Provide the (x, y) coordinate of the cell's center where the given text is located.  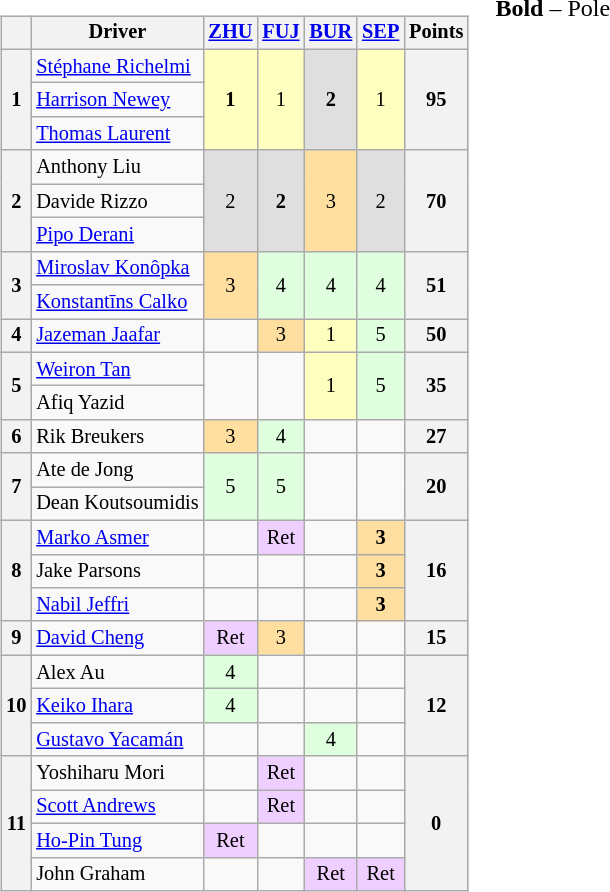
SEP (380, 33)
6 (16, 437)
Weiron Tan (117, 369)
Ate de Jong (117, 470)
Konstantīns Calko (117, 302)
Gustavo Yacamán (117, 739)
Pipo Derani (117, 235)
Driver (117, 33)
David Cheng (117, 638)
Alex Au (117, 672)
Rik Breukers (117, 437)
50 (436, 336)
John Graham (117, 874)
Keiko Ihara (117, 706)
Yoshiharu Mori (117, 773)
20 (436, 486)
Dean Koutsoumidis (117, 504)
Davide Rizzo (117, 201)
BUR (330, 33)
ZHU (231, 33)
Stéphane Richelmi (117, 66)
11 (16, 824)
51 (436, 284)
Ho-Pin Tung (117, 840)
Marko Asmer (117, 537)
35 (436, 386)
Scott Andrews (117, 807)
Afiq Yazid (117, 403)
15 (436, 638)
8 (16, 570)
Jazeman Jaafar (117, 336)
7 (16, 486)
Nabil Jeffri (117, 605)
Points (436, 33)
16 (436, 570)
70 (436, 200)
Thomas Laurent (117, 134)
95 (436, 100)
Anthony Liu (117, 167)
FUJ (280, 33)
27 (436, 437)
0 (436, 824)
9 (16, 638)
Miroslav Konôpka (117, 268)
10 (16, 706)
Jake Parsons (117, 571)
Harrison Newey (117, 100)
12 (436, 706)
